Locate the cell with the specified text and output its [X, Y] center coordinate. 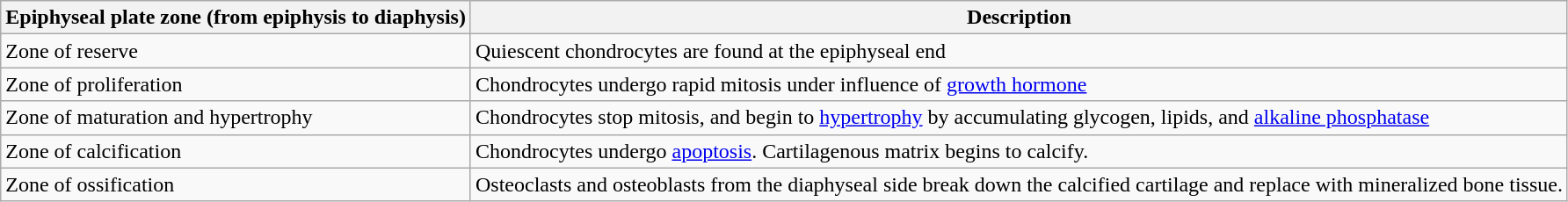
Chondrocytes undergo apoptosis. Cartilagenous matrix begins to calcify. [1019, 151]
Zone of proliferation [236, 84]
Zone of maturation and hypertrophy [236, 118]
Quiescent chondrocytes are found at the epiphyseal end [1019, 51]
Chondrocytes stop mitosis, and begin to hypertrophy by accumulating glycogen, lipids, and alkaline phosphatase [1019, 118]
Epiphyseal plate zone (from epiphysis to diaphysis) [236, 18]
Zone of calcification [236, 151]
Osteoclasts and osteoblasts from the diaphyseal side break down the calcified cartilage and replace with mineralized bone tissue. [1019, 184]
Description [1019, 18]
Zone of reserve [236, 51]
Chondrocytes undergo rapid mitosis under influence of growth hormone [1019, 84]
Zone of ossification [236, 184]
